Output the [x, y] coordinate of the center of the cell containing the given text.  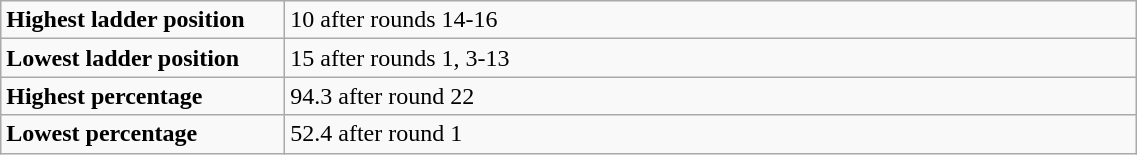
Highest percentage [143, 96]
52.4 after round 1 [711, 134]
Lowest ladder position [143, 58]
15 after rounds 1, 3-13 [711, 58]
10 after rounds 14-16 [711, 20]
94.3 after round 22 [711, 96]
Lowest percentage [143, 134]
Highest ladder position [143, 20]
